Extract the (X, Y) coordinate from the center of the cell holding the provided text.  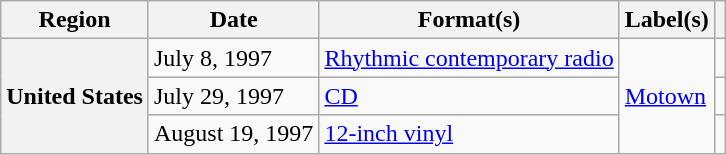
July 8, 1997 (233, 58)
CD (469, 96)
Motown (666, 96)
Format(s) (469, 20)
Label(s) (666, 20)
United States (75, 96)
July 29, 1997 (233, 96)
Rhythmic contemporary radio (469, 58)
Date (233, 20)
Region (75, 20)
12-inch vinyl (469, 134)
August 19, 1997 (233, 134)
